Capture the cell that displays the provided text and extract its [X, Y] central coordinate. 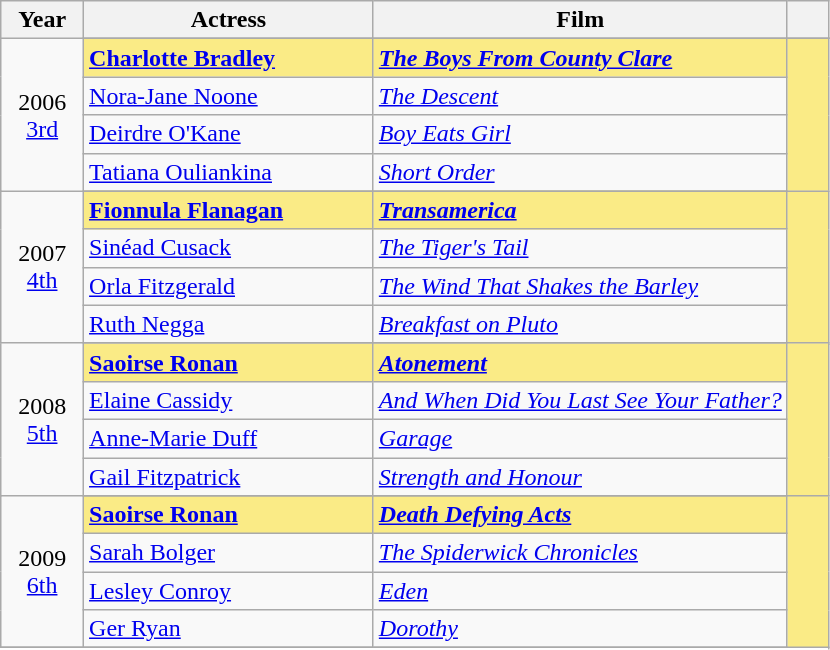
20096th [42, 572]
Fionnula Flanagan [229, 210]
Atonement [580, 362]
The Descent [580, 96]
Ruth Negga [229, 324]
Deirdre O'Kane [229, 134]
Eden [580, 591]
20085th [42, 419]
Lesley Conroy [229, 591]
20074th [42, 267]
The Spiderwick Chronicles [580, 553]
Sarah Bolger [229, 553]
The Wind That Shakes the Barley [580, 286]
Boy Eats Girl [580, 134]
Transamerica [580, 210]
Tatiana Ouliankina [229, 172]
Actress [229, 20]
Year [42, 20]
Elaine Cassidy [229, 400]
Charlotte Bradley [229, 58]
Anne-Marie Duff [229, 438]
And When Did You Last See Your Father? [580, 400]
Garage [580, 438]
Gail Fitzpatrick [229, 477]
Ger Ryan [229, 629]
Film [580, 20]
The Tiger's Tail [580, 248]
Strength and Honour [580, 477]
Dorothy [580, 629]
20063rd [42, 115]
Short Order [580, 172]
Breakfast on Pluto [580, 324]
Nora-Jane Noone [229, 96]
Orla Fitzgerald [229, 286]
Sinéad Cusack [229, 248]
The Boys From County Clare [580, 58]
Death Defying Acts [580, 515]
